Provide the [X, Y] coordinate of the cell's center where the given text is located.  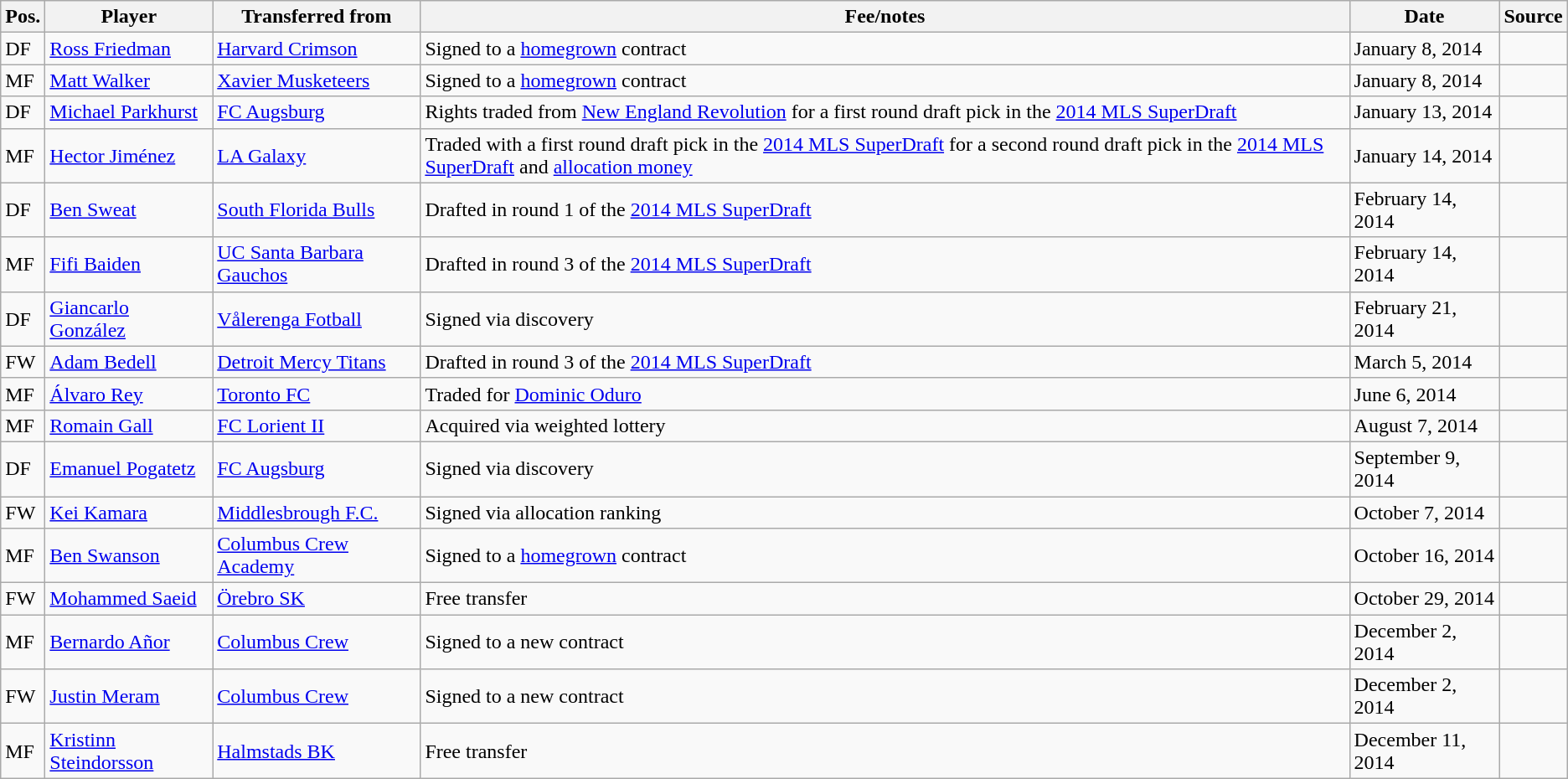
Date [1424, 17]
Signed via allocation ranking [885, 512]
Emanuel Pogatetz [129, 469]
February 21, 2014 [1424, 318]
Transferred from [317, 17]
UC Santa Barbara Gauchos [317, 265]
Kei Kamara [129, 512]
Source [1533, 17]
FC Lorient II [317, 426]
LA Galaxy [317, 156]
Columbus Crew Academy [317, 556]
Rights traded from New England Revolution for a first round draft pick in the 2014 MLS SuperDraft [885, 112]
Vålerenga Fotball [317, 318]
Hector Jiménez [129, 156]
Álvaro Rey [129, 394]
Player [129, 17]
Ben Sweat [129, 209]
Örebro SK [317, 599]
Matt Walker [129, 80]
October 7, 2014 [1424, 512]
Fee/notes [885, 17]
January 14, 2014 [1424, 156]
August 7, 2014 [1424, 426]
October 29, 2014 [1424, 599]
Mohammed Saeid [129, 599]
Ross Friedman [129, 49]
South Florida Bulls [317, 209]
Traded with a first round draft pick in the 2014 MLS SuperDraft for a second round draft pick in the 2014 MLS SuperDraft and allocation money [885, 156]
Pos. [23, 17]
September 9, 2014 [1424, 469]
March 5, 2014 [1424, 362]
October 16, 2014 [1424, 556]
Romain Gall [129, 426]
June 6, 2014 [1424, 394]
Justin Meram [129, 697]
Giancarlo González [129, 318]
Michael Parkhurst [129, 112]
Drafted in round 1 of the 2014 MLS SuperDraft [885, 209]
Fifi Baiden [129, 265]
Adam Bedell [129, 362]
Acquired via weighted lottery [885, 426]
January 13, 2014 [1424, 112]
Kristinn Steindorsson [129, 751]
Harvard Crimson [317, 49]
Bernardo Añor [129, 642]
Halmstads BK [317, 751]
Detroit Mercy Titans [317, 362]
Ben Swanson [129, 556]
Traded for Dominic Oduro [885, 394]
December 11, 2014 [1424, 751]
Xavier Musketeers [317, 80]
Toronto FC [317, 394]
Middlesbrough F.C. [317, 512]
